Extract the (X, Y) coordinate from the center of the cell holding the provided text.  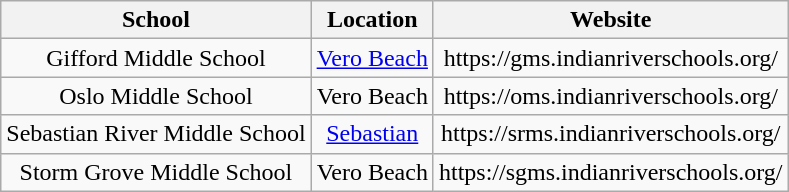
https://gms.indianriverschools.org/ (610, 58)
School (156, 20)
Gifford Middle School (156, 58)
https://srms.indianriverschools.org/ (610, 134)
https://sgms.indianriverschools.org/ (610, 172)
Website (610, 20)
Sebastian River Middle School (156, 134)
Location (372, 20)
Sebastian (372, 134)
Oslo Middle School (156, 96)
https://oms.indianriverschools.org/ (610, 96)
Storm Grove Middle School (156, 172)
